Pinpoint the cell where the given text exists, returning its (x, y) midpoint coordinate. 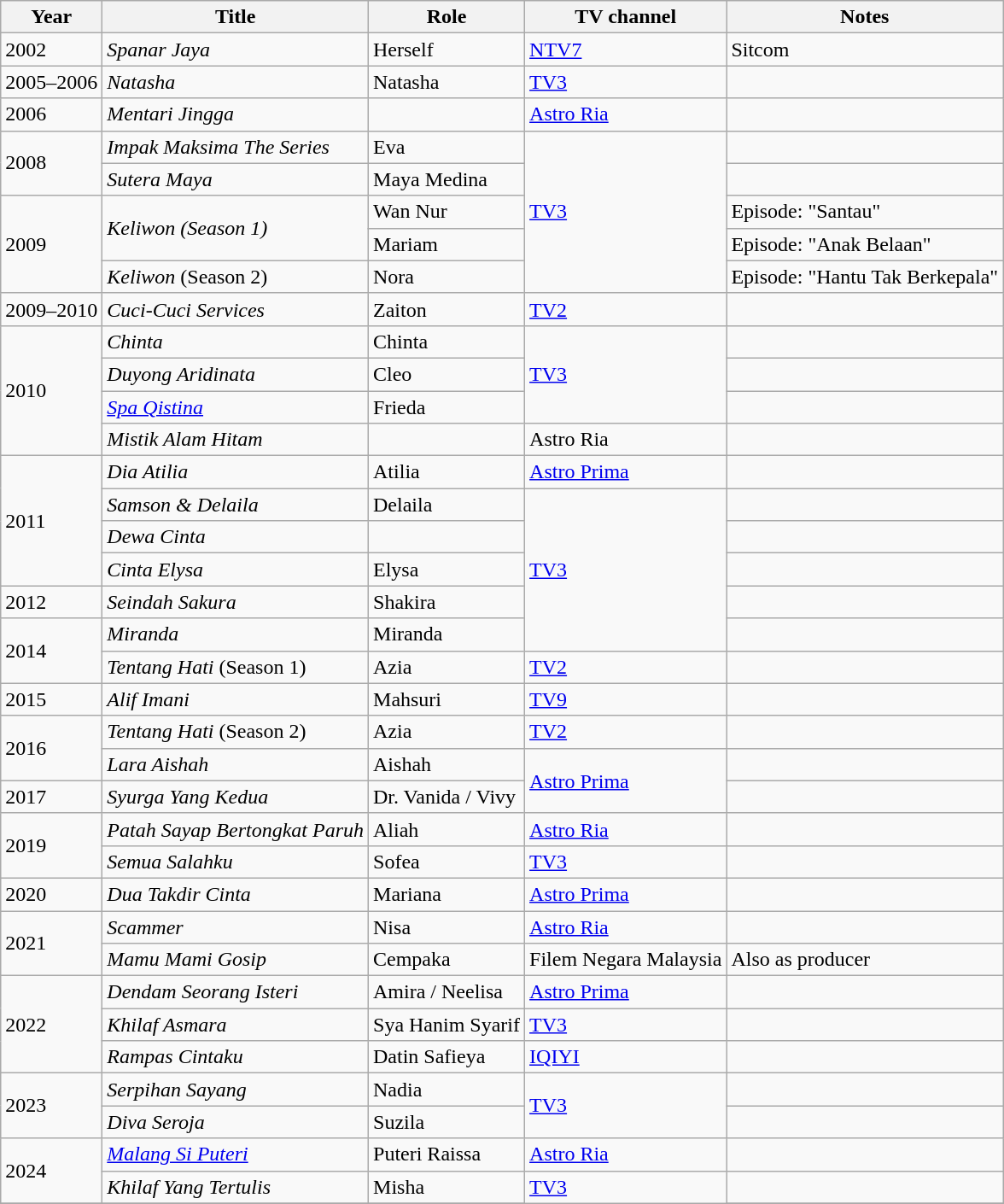
2009 (51, 244)
Mistik Alam Hitam (236, 440)
2010 (51, 390)
NTV7 (626, 50)
2023 (51, 1106)
Amira / Neelisa (447, 992)
Sitcom (865, 50)
Spa Qistina (236, 407)
Herself (447, 50)
2005–2006 (51, 82)
Episode: "Anak Belaan" (865, 244)
Role (447, 17)
Syurga Yang Kedua (236, 797)
Filem Negara Malaysia (626, 960)
Atilia (447, 472)
Lara Aishah (236, 764)
Aliah (447, 829)
Mahsuri (447, 699)
Mentari Jingga (236, 114)
Maya Medina (447, 179)
Episode: "Santau" (865, 212)
Impak Maksima The Series (236, 147)
Sofea (447, 862)
2020 (51, 894)
Patah Sayap Bertongkat Paruh (236, 829)
Cuci-Cuci Services (236, 309)
2015 (51, 699)
Suzila (447, 1122)
Alif Imani (236, 699)
Zaiton (447, 309)
2008 (51, 163)
Misha (447, 1187)
Seindah Sakura (236, 602)
2011 (51, 521)
Samson & Delaila (236, 505)
Shakira (447, 602)
2021 (51, 943)
Cleo (447, 374)
2014 (51, 651)
Keliwon (Season 1) (236, 228)
Mariam (447, 244)
Khilaf Asmara (236, 1025)
Sutera Maya (236, 179)
Semua Salahku (236, 862)
2009–2010 (51, 309)
Wan Nur (447, 212)
Dendam Seorang Isteri (236, 992)
Mamu Mami Gosip (236, 960)
Cinta Elysa (236, 570)
Duyong Aridinata (236, 374)
Eva (447, 147)
Khilaf Yang Tertulis (236, 1187)
2017 (51, 797)
Serpihan Sayang (236, 1090)
Mariana (447, 894)
Episode: "Hantu Tak Berkepala" (865, 277)
Sya Hanim Syarif (447, 1025)
TV9 (626, 699)
Title (236, 17)
Nadia (447, 1090)
2024 (51, 1171)
Puteri Raissa (447, 1154)
Tentang Hati (Season 2) (236, 732)
Nora (447, 277)
Dr. Vanida / Vivy (447, 797)
Aishah (447, 764)
Year (51, 17)
Malang Si Puteri (236, 1154)
Dua Takdir Cinta (236, 894)
Cempaka (447, 960)
2022 (51, 1025)
Rampas Cintaku (236, 1057)
IQIYI (626, 1057)
Keliwon (Season 2) (236, 277)
Nisa (447, 926)
Also as producer (865, 960)
Tentang Hati (Season 1) (236, 667)
Delaila (447, 505)
2019 (51, 845)
Notes (865, 17)
Frieda (447, 407)
Elysa (447, 570)
2016 (51, 748)
2006 (51, 114)
Dewa Cinta (236, 537)
Diva Seroja (236, 1122)
Dia Atilia (236, 472)
Spanar Jaya (236, 50)
Datin Safieya (447, 1057)
Scammer (236, 926)
2002 (51, 50)
TV channel (626, 17)
2012 (51, 602)
